Provide the [x, y] coordinate of the cell's center where the given text is located.  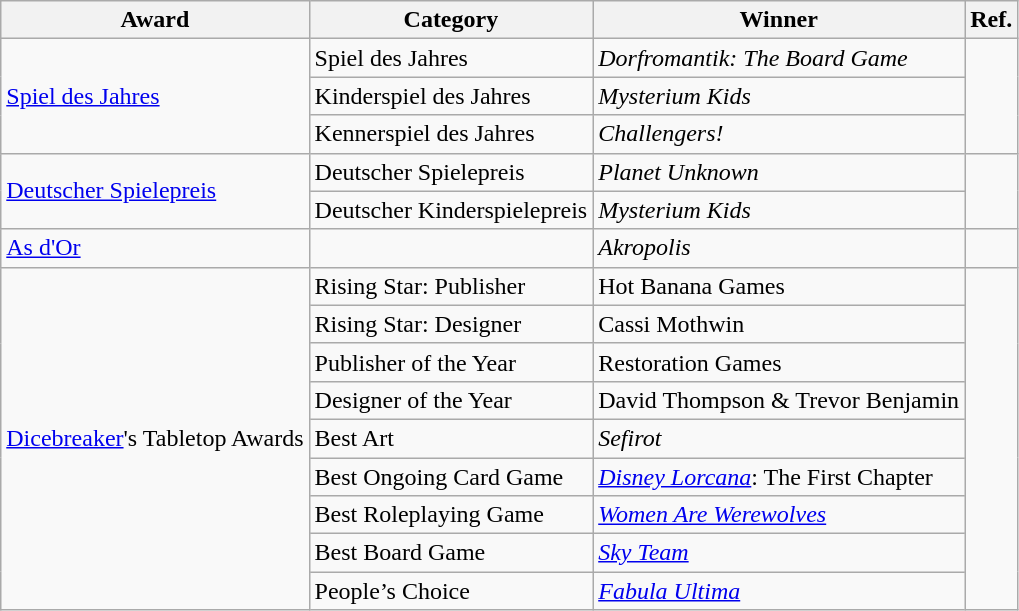
Dorfromantik: The Board Game [779, 58]
David Thompson & Trevor Benjamin [779, 400]
Best Art [451, 438]
Rising Star: Publisher [451, 286]
Deutscher Kinderspielepreis [451, 210]
Best Roleplaying Game [451, 515]
People’s Choice [451, 591]
Sky Team [779, 553]
Fabula Ultima [779, 591]
Planet Unknown [779, 172]
Akropolis [779, 248]
Restoration Games [779, 362]
Cassi Mothwin [779, 324]
Hot Banana Games [779, 286]
Sefirot [779, 438]
Women Are Werewolves [779, 515]
Dicebreaker's Tabletop Awards [155, 438]
Kennerspiel des Jahres [451, 134]
Rising Star: Designer [451, 324]
Publisher of the Year [451, 362]
Winner [779, 20]
Designer of the Year [451, 400]
Category [451, 20]
Best Ongoing Card Game [451, 477]
As d'Or [155, 248]
Disney Lorcana: The First Chapter [779, 477]
Kinderspiel des Jahres [451, 96]
Award [155, 20]
Best Board Game [451, 553]
Ref. [992, 20]
Challengers! [779, 134]
